Capture the cell that displays the provided text and extract its (X, Y) central coordinate. 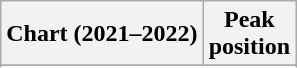
Chart (2021–2022) (102, 34)
Peakposition (249, 34)
